For the text-containing cell, return its midpoint in (X, Y) coordinate format. 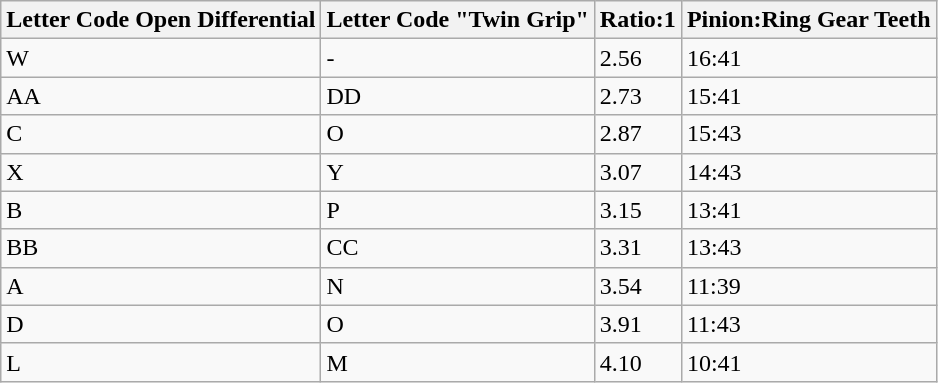
Letter Code Open Differential (161, 20)
11:43 (808, 324)
CC (458, 248)
3.31 (638, 248)
3.54 (638, 286)
X (161, 172)
15:43 (808, 134)
D (161, 324)
3.15 (638, 210)
4.10 (638, 362)
L (161, 362)
10:41 (808, 362)
Y (458, 172)
Pinion:Ring Gear Teeth (808, 20)
16:41 (808, 58)
2.73 (638, 96)
P (458, 210)
C (161, 134)
DD (458, 96)
W (161, 58)
2.56 (638, 58)
3.07 (638, 172)
AA (161, 96)
3.91 (638, 324)
BB (161, 248)
A (161, 286)
B (161, 210)
- (458, 58)
15:41 (808, 96)
14:43 (808, 172)
13:41 (808, 210)
M (458, 362)
Letter Code "Twin Grip" (458, 20)
13:43 (808, 248)
11:39 (808, 286)
N (458, 286)
2.87 (638, 134)
Ratio:1 (638, 20)
